Return [X, Y] of the center of cell containing provided text 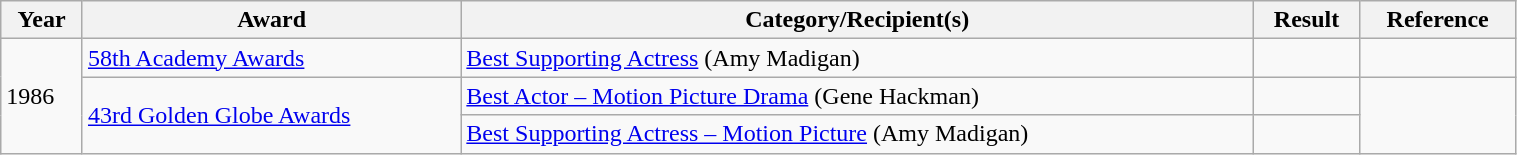
Best Actor – Motion Picture Drama (Gene Hackman) [858, 96]
58th Academy Awards [271, 58]
Year [42, 20]
Award [271, 20]
Result [1307, 20]
43rd Golden Globe Awards [271, 115]
Reference [1438, 20]
1986 [42, 96]
Best Supporting Actress – Motion Picture (Amy Madigan) [858, 134]
Category/Recipient(s) [858, 20]
Best Supporting Actress (Amy Madigan) [858, 58]
